Determine the (x, y) coordinate at the center of the cell enclosing the given text.  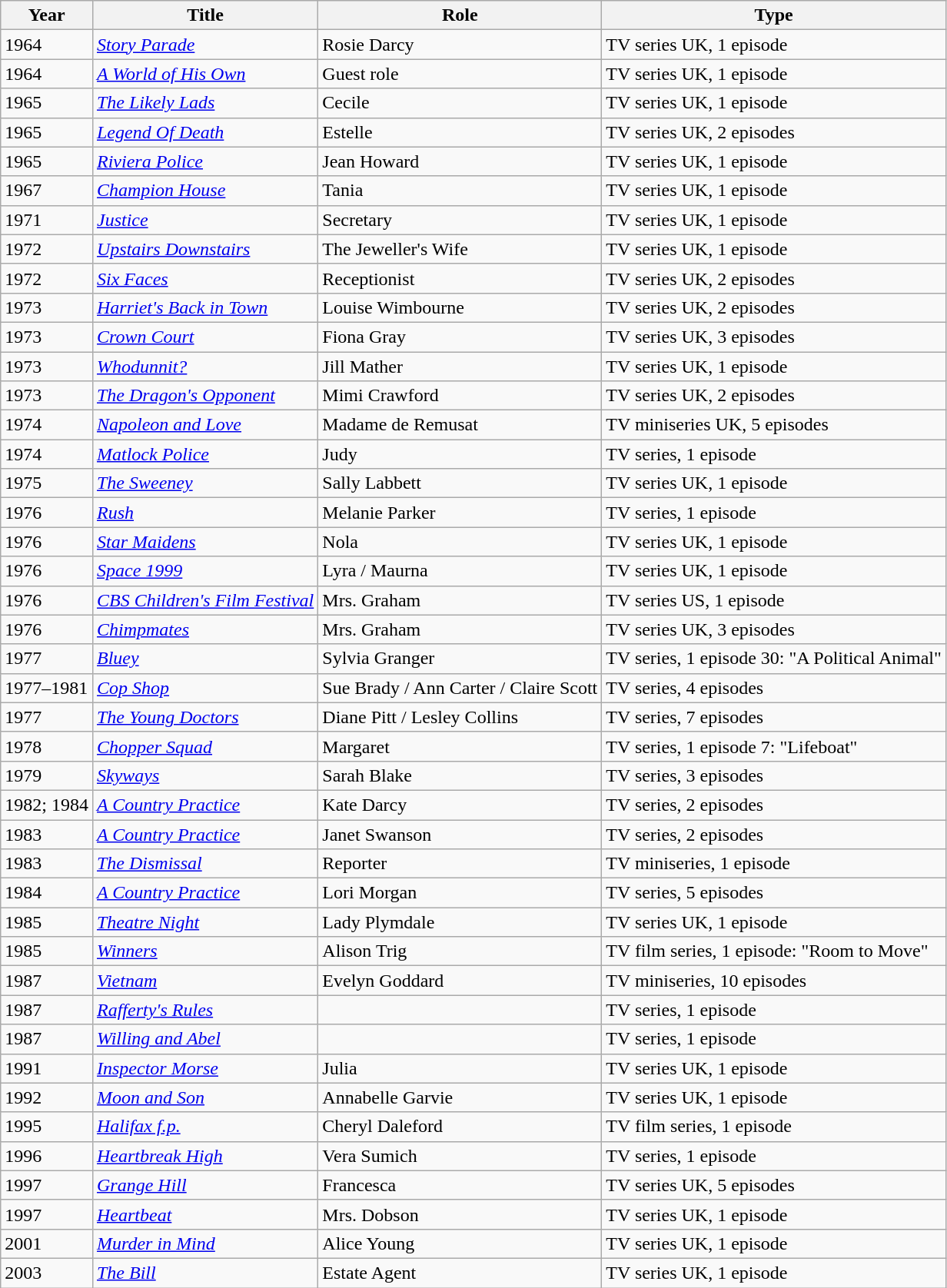
Margaret (460, 746)
TV series, 5 episodes (774, 893)
Fiona Gray (460, 337)
Rush (204, 513)
The Likely Lads (204, 103)
TV series UK, 5 episodes (774, 1185)
Lady Plymdale (460, 922)
Grange Hill (204, 1185)
Guest role (460, 74)
Legend Of Death (204, 132)
Cecile (460, 103)
Annabelle Garvie (460, 1097)
Matlock Police (204, 454)
Space 1999 (204, 571)
Diane Pitt / Lesley Collins (460, 717)
Estate Agent (460, 1273)
1979 (47, 775)
The Bill (204, 1273)
TV series, 4 episodes (774, 688)
Lyra / Maurna (460, 571)
The Young Doctors (204, 717)
Estelle (460, 132)
Napoleon and Love (204, 425)
Kate Darcy (460, 805)
Justice (204, 220)
Alice Young (460, 1243)
Six Faces (204, 278)
The Dragon's Opponent (204, 396)
Heartbeat (204, 1214)
TV miniseries, 1 episode (774, 864)
Cheryl Daleford (460, 1127)
Alison Trig (460, 951)
1967 (47, 191)
Melanie Parker (460, 513)
Upstairs Downstairs (204, 249)
Title (204, 15)
Moon and Son (204, 1097)
1995 (47, 1127)
TV film series, 1 episode: "Room to Move" (774, 951)
2003 (47, 1273)
Murder in Mind (204, 1243)
Role (460, 15)
Rosie Darcy (460, 45)
2001 (47, 1243)
1991 (47, 1068)
Reporter (460, 864)
Champion House (204, 191)
Whodunnit? (204, 367)
TV series, 3 episodes (774, 775)
Mimi Crawford (460, 396)
Riviera Police (204, 161)
Jean Howard (460, 161)
Judy (460, 454)
Theatre Night (204, 922)
Crown Court (204, 337)
TV miniseries, 10 episodes (774, 981)
The Dismissal (204, 864)
Secretary (460, 220)
Receptionist (460, 278)
Willing and Abel (204, 1039)
Skyways (204, 775)
TV series, 1 episode 7: "Lifeboat" (774, 746)
Year (47, 15)
Janet Swanson (460, 834)
Vietnam (204, 981)
1978 (47, 746)
Sarah Blake (460, 775)
Sylvia Granger (460, 659)
1982; 1984 (47, 805)
Chopper Squad (204, 746)
Louise Wimbourne (460, 307)
Bluey (204, 659)
Chimpmates (204, 629)
The Jeweller's Wife (460, 249)
Harriet's Back in Town (204, 307)
Mrs. Dobson (460, 1214)
Nola (460, 542)
TV series US, 1 episode (774, 600)
The Sweeney (204, 483)
Sally Labbett (460, 483)
Tania (460, 191)
Inspector Morse (204, 1068)
TV miniseries UK, 5 episodes (774, 425)
Sue Brady / Ann Carter / Claire Scott (460, 688)
Jill Mather (460, 367)
Evelyn Goddard (460, 981)
1984 (47, 893)
Star Maidens (204, 542)
Madame de Remusat (460, 425)
Halifax f.p. (204, 1127)
Vera Sumich (460, 1156)
Heartbreak High (204, 1156)
TV series, 1 episode 30: "A Political Animal" (774, 659)
1992 (47, 1097)
Lori Morgan (460, 893)
A World of His Own (204, 74)
TV film series, 1 episode (774, 1127)
Winners (204, 951)
Rafferty's Rules (204, 1010)
Francesca (460, 1185)
TV series, 7 episodes (774, 717)
1971 (47, 220)
Type (774, 15)
Julia (460, 1068)
1996 (47, 1156)
1977–1981 (47, 688)
CBS Children's Film Festival (204, 600)
Cop Shop (204, 688)
1975 (47, 483)
Story Parade (204, 45)
